Return the (x, y) coordinate for the center point of the cell that contains the specified text.  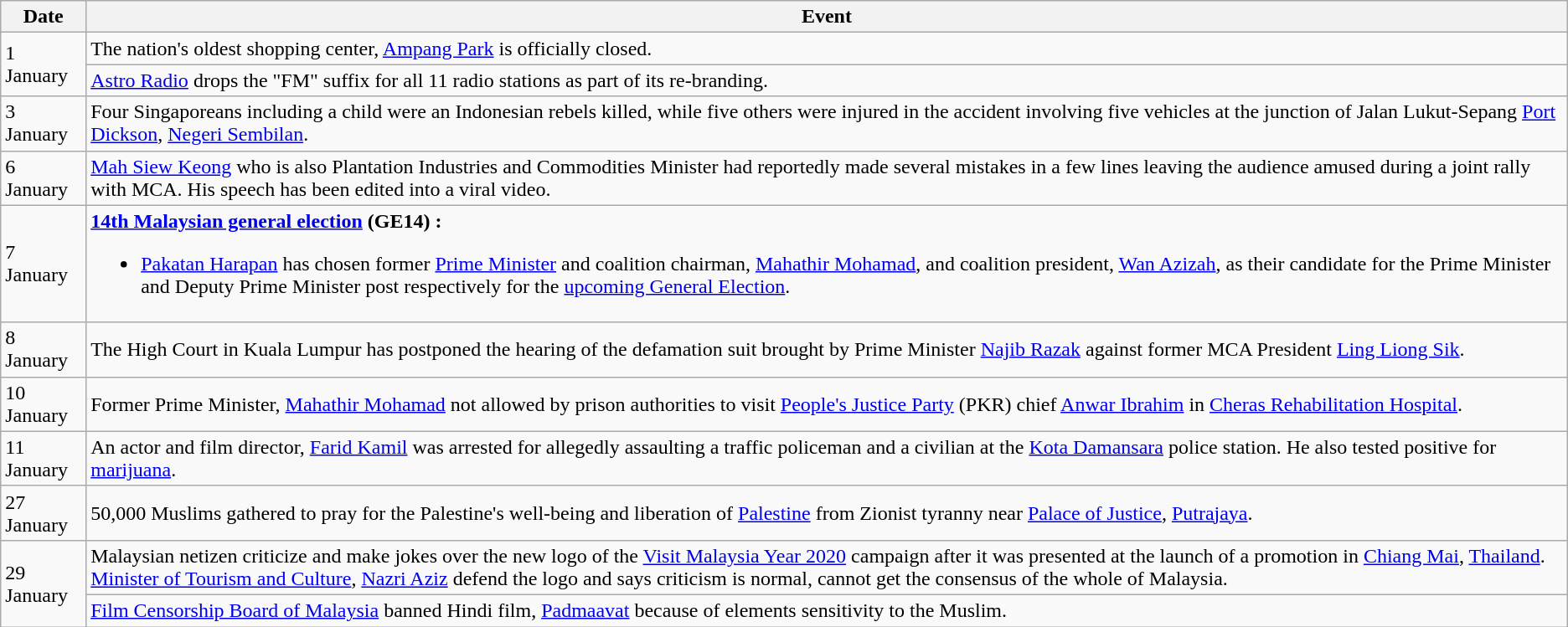
Film Censorship Board of Malaysia banned Hindi film, Padmaavat because of elements sensitivity to the Muslim. (828, 610)
29 January (44, 583)
Event (828, 17)
6 January (44, 177)
10 January (44, 403)
The nation's oldest shopping center, Ampang Park is officially closed. (828, 49)
Astro Radio drops the "FM" suffix for all 11 radio stations as part of its re-branding. (828, 80)
50,000 Muslims gathered to pray for the Palestine's well-being and liberation of Palestine from Zionist tyranny near Palace of Justice, Putrajaya. (828, 512)
Date (44, 17)
27 January (44, 512)
7 January (44, 264)
1 January (44, 64)
11 January (44, 459)
3 January (44, 124)
8 January (44, 350)
